Search for the cell housing the specified text and yield its (X, Y) center coordinate. 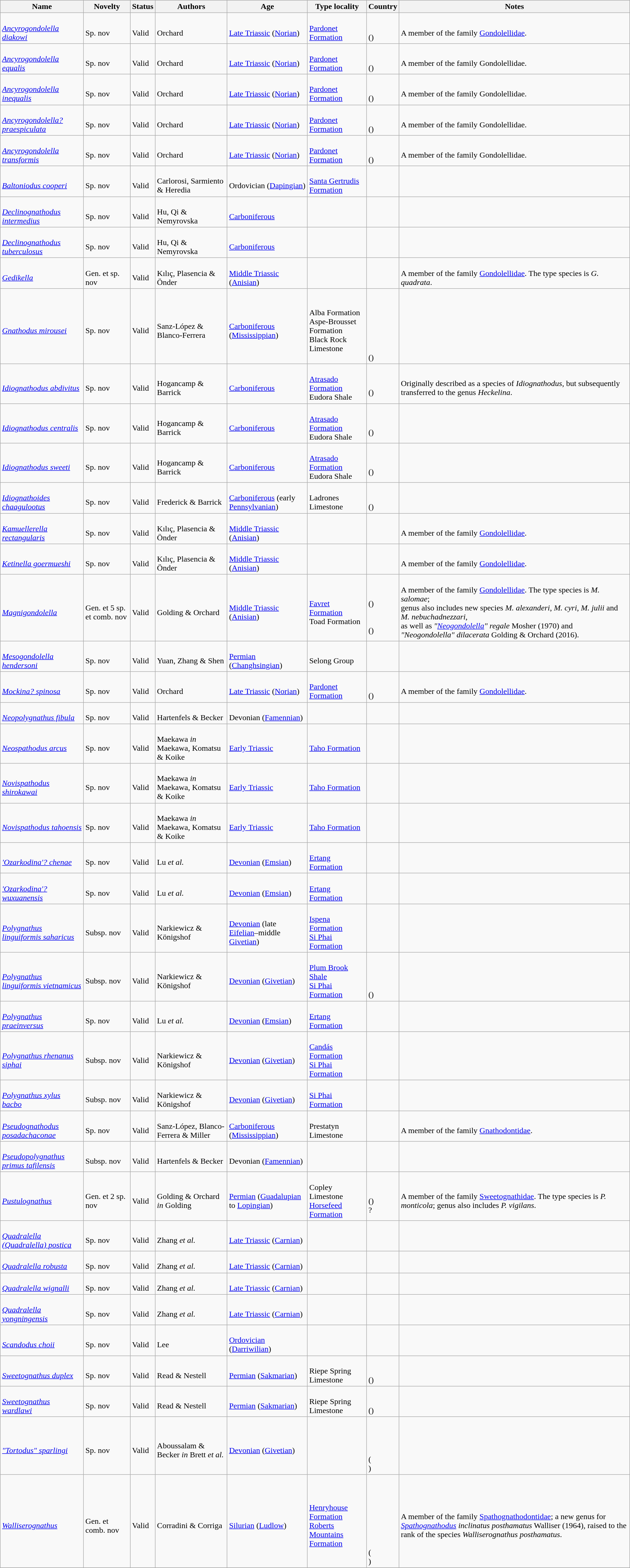
Aboussalam & Becker in Brett et al. (191, 1446)
Name (42, 7)
Ancyrogondolella equalis (42, 59)
Quadralella wignalli (42, 1283)
Gen. et 5 sp. et comb. nov (107, 608)
Ancyrogondolella? praespiculata (42, 120)
Golding & Orchard (191, 608)
Kamuellerella rectangularis (42, 529)
Polygnathus praeinversus (42, 1016)
Si Phai Formation (337, 1096)
Pustulognathus (42, 1196)
Plum Brook Shale Si Phai Formation (337, 977)
Type locality (337, 7)
Age (267, 7)
Neospathodus arcus (42, 743)
Permian (Guadalupian to Lopingian) (267, 1196)
Yuan, Zhang & Shen (191, 656)
Favret Formation Toad Formation (337, 608)
Sanz-López & Blanco-Ferrera (191, 326)
Quadralella yongningensis (42, 1310)
Sweetognathus duplex (42, 1371)
Santa Gertrudis Formation (337, 181)
Walliserognathus (42, 1521)
A member of the family Gnathodontidae. (514, 1126)
Gen. et 2 sp. nov (107, 1196)
Prestatyn Limestone (337, 1126)
Ladrones Limestone (337, 498)
Mockina? spinosa (42, 687)
Novispathodus tahoensis (42, 823)
Ordovician (Darriwilian) (267, 1340)
Country (383, 7)
Scandodus choii (42, 1340)
Polygnathus linguiformis saharicus (42, 928)
Carlorosi, Sarmiento & Heredia (191, 181)
Gen. et comb. nov (107, 1521)
Ispena Formation Si Phai Formation (337, 928)
Corradini & Corriga (191, 1521)
A member of the family Sweetognathidae. The type species is P. monticola; genus also includes P. vigilans. (514, 1196)
Gen. et sp. nov (107, 273)
Candás Formation Si Phai Formation (337, 1056)
Ketinella goermueshi (42, 559)
Permian (Changhsingian) (267, 656)
Neopolygnathus fibula (42, 713)
Carboniferous (early Pennsylvanian) (267, 498)
Idiognathodus abdivitus (42, 384)
Magnigondolella (42, 608)
Gnathodus mirousei (42, 326)
( ) (383, 1521)
Golding & Orchard in Golding (191, 1196)
Devonian (late Eifelian–middle Givetian) (267, 928)
Polygnathus rhenanus siphai (42, 1056)
Henryhouse Formation Roberts Mountains Formation (337, 1521)
Novispathodus shirokawai (42, 783)
Notes (514, 7)
Frederick & Barrick (191, 498)
Pseudopolygnathus primus tafilensis (42, 1157)
Quadralella robusta (42, 1262)
A member of the family Gondolellidae. The type species is G. quadrata. (514, 273)
Sanz-López, Blanco-Ferrera & Miller (191, 1126)
'Ozarkodina'? chenae (42, 858)
Ordovician (Dapingian) (267, 181)
Ancyrogondolella transformis (42, 151)
Baltoniodus cooperi (42, 181)
Pseudognathodus posadachaconae (42, 1126)
Polygnathus linguiformis vietnamicus (42, 977)
Idiognathodus sweeti (42, 463)
Silurian (Ludlow) (267, 1521)
Quadralella (Quadralella) postica (42, 1236)
Novelty (107, 7)
Ancyrogondolella inequalis (42, 89)
() () (383, 608)
Copley Limestone Horsefeed Formation (337, 1196)
Ancyrogondolella diakowi (42, 28)
Gedikella (42, 273)
Idiognathodus centralis (42, 424)
Mesogondolella hendersoni (42, 656)
'Ozarkodina'? wuxuanensis (42, 888)
Polygnathus xylus bacbo (42, 1096)
Declinognathodus tuberculosus (42, 242)
Declinognathodus intermedius (42, 212)
"Tortodus" sparlingi (42, 1446)
Alba Formation Aspe-Brousset Formation Black Rock Limestone (337, 326)
Lee (191, 1340)
Originally described as a species of Idiognathodus, but subsequently transferred to the genus Heckelina. (514, 384)
Idiognathoides chaagulootus (42, 498)
Status (143, 7)
Selong Group (337, 656)
Authors (191, 7)
Sweetognathus wardlawi (42, 1401)
() ? (383, 1196)
